Return the (x, y) coordinate for the center point of the cell that contains the specified text.  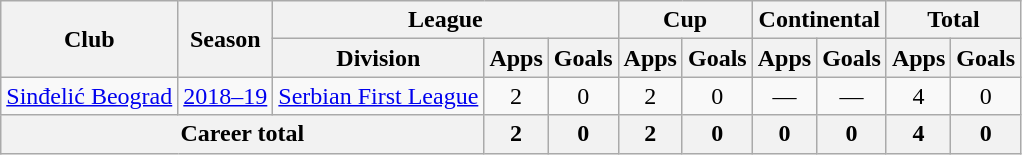
2018–19 (226, 96)
League (446, 20)
Serbian First League (378, 96)
Continental (819, 20)
Total (953, 20)
Season (226, 39)
Club (90, 39)
Career total (242, 134)
Division (378, 58)
Sinđelić Beograd (90, 96)
Cup (685, 20)
